Locate the cell with the specified text and output its [X, Y] center coordinate. 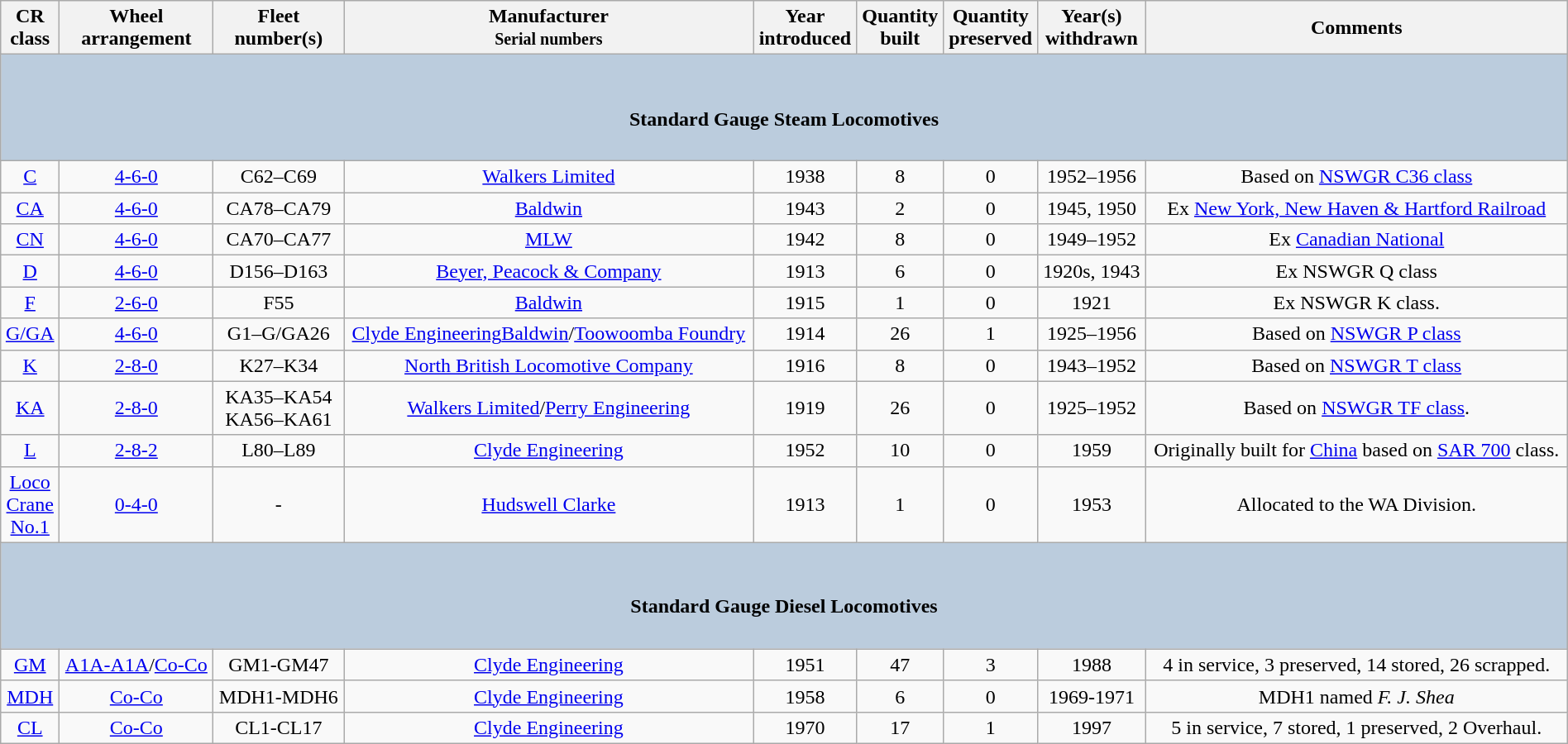
Ex NSWGR Q class [1356, 271]
CRclass [30, 28]
Clyde EngineeringBaldwin/Toowoomba Foundry [549, 334]
Walkers Limited [549, 177]
0-4-0 [136, 504]
KA [30, 408]
2 [900, 208]
1970 [806, 727]
K27–K34 [279, 365]
L [30, 451]
1916 [806, 365]
47 [900, 665]
GM1-GM47 [279, 665]
KA35–KA54KA56–KA61 [279, 408]
K [30, 365]
Ex New York, New Haven & Hartford Railroad [1356, 208]
CL [30, 727]
1938 [806, 177]
Standard Gauge Steam Locomotives [784, 107]
17 [900, 727]
LocoCraneNo.1 [30, 504]
C [30, 177]
CA [30, 208]
Based on NSWGR C36 class [1356, 177]
F55 [279, 303]
1943–1952 [1092, 365]
G1–G/GA26 [279, 334]
1915 [806, 303]
North British Locomotive Company [549, 365]
MDH [30, 696]
1959 [1092, 451]
GM [30, 665]
Fleetnumber(s) [279, 28]
2-6-0 [136, 303]
1920s, 1943 [1092, 271]
10 [900, 451]
C62–C69 [279, 177]
4 in service, 3 preserved, 14 stored, 26 scrapped. [1356, 665]
Beyer, Peacock & Company [549, 271]
D156–D163 [279, 271]
Standard Gauge Diesel Locomotives [784, 595]
F [30, 303]
Hudswell Clarke [549, 504]
1997 [1092, 727]
5 in service, 7 stored, 1 preserved, 2 Overhaul. [1356, 727]
1949–1952 [1092, 240]
Based on NSWGR P class [1356, 334]
Based on NSWGR TF class. [1356, 408]
Allocated to the WA Division. [1356, 504]
1942 [806, 240]
Based on NSWGR T class [1356, 365]
D [30, 271]
1951 [806, 665]
Yearintroduced [806, 28]
2-8-2 [136, 451]
Ex Canadian National [1356, 240]
A1A-A1A/Co-Co [136, 665]
1921 [1092, 303]
Walkers Limited/Perry Engineering [549, 408]
1914 [806, 334]
Comments [1356, 28]
CN [30, 240]
Quantitypreserved [991, 28]
MDH1 named F. J. Shea [1356, 696]
1945, 1950 [1092, 208]
ManufacturerSerial numbers [549, 28]
MLW [549, 240]
Originally built for China based on SAR 700 class. [1356, 451]
1925–1952 [1092, 408]
3 [991, 665]
1919 [806, 408]
Ex NSWGR K class. [1356, 303]
Quantitybuilt [900, 28]
Year(s)withdrawn [1092, 28]
CA78–CA79 [279, 208]
- [279, 504]
L80–L89 [279, 451]
Wheelarrangement [136, 28]
1969-1971 [1092, 696]
1953 [1092, 504]
G/GA [30, 334]
1952–1956 [1092, 177]
1925–1956 [1092, 334]
MDH1-MDH6 [279, 696]
CA70–CA77 [279, 240]
1958 [806, 696]
1952 [806, 451]
CL1-CL17 [279, 727]
1943 [806, 208]
1988 [1092, 665]
